For the text-containing cell, return its midpoint in [x, y] coordinate format. 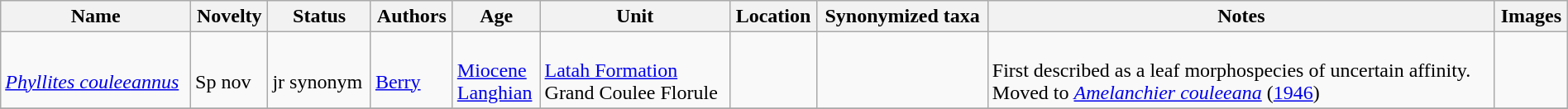
Sp nov [230, 70]
Name [96, 17]
Phyllites couleeannus [96, 70]
jr synonym [319, 70]
Latah FormationGrand Coulee Florule [635, 70]
Age [496, 17]
Authors [412, 17]
Notes [1241, 17]
Novelty [230, 17]
Synonymized taxa [902, 17]
Berry [412, 70]
Location [773, 17]
Status [319, 17]
Unit [635, 17]
MioceneLanghian [496, 70]
First described as a leaf morphospecies of uncertain affinity.Moved to Amelanchier couleeana (1946) [1241, 70]
Images [1531, 17]
